From the cell containing the given text, extract its center point as [x, y] coordinate. 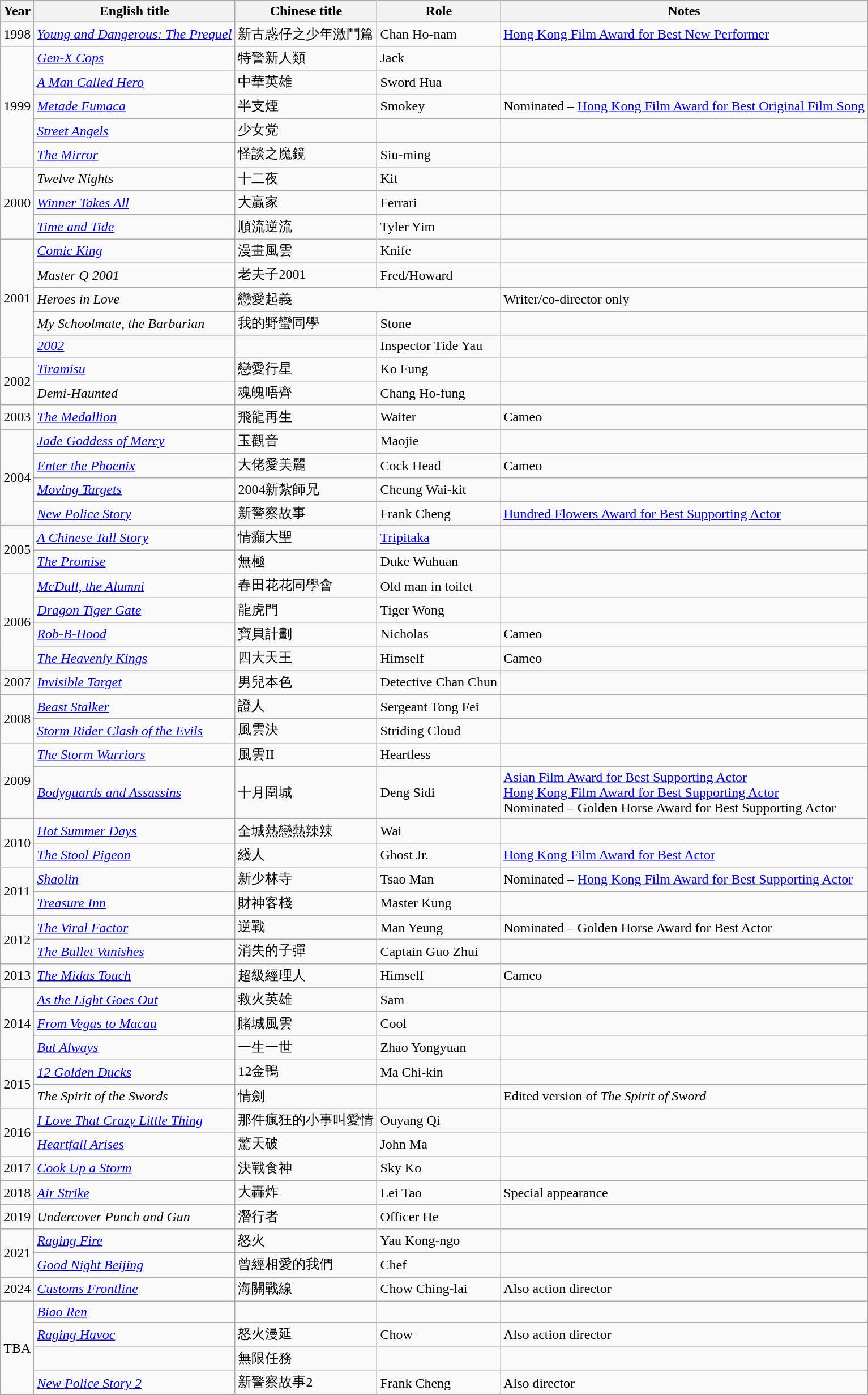
Captain Guo Zhui [439, 952]
12金鴨 [306, 1072]
Year [17, 11]
怒火漫延 [306, 1334]
John Ma [439, 1144]
怒火 [306, 1240]
2021 [17, 1253]
Waiter [439, 417]
New Police Story 2 [135, 1383]
Rob-B-Hood [135, 634]
2019 [17, 1217]
2011 [17, 891]
Young and Dangerous: The Prequel [135, 34]
But Always [135, 1048]
The Stool Pigeon [135, 855]
Ma Chi-kin [439, 1072]
The Spirit of the Swords [135, 1097]
Undercover Punch and Gun [135, 1217]
消失的子彈 [306, 952]
2024 [17, 1289]
2016 [17, 1133]
The Mirror [135, 155]
Nominated – Hong Kong Film Award for Best Supporting Actor [684, 879]
Tiger Wong [439, 611]
財神客棧 [306, 904]
老夫子2001 [306, 275]
戀愛行星 [306, 369]
A Chinese Tall Story [135, 538]
那件瘋狂的小事叫愛情 [306, 1120]
Chinese title [306, 11]
2017 [17, 1169]
Lei Tao [439, 1193]
2004 [17, 477]
Bodyguards and Assassins [135, 793]
2013 [17, 975]
Zhao Yongyuan [439, 1048]
As the Light Goes Out [135, 1000]
十月圍城 [306, 793]
The Storm Warriors [135, 754]
Gen-X Cops [135, 58]
綫人 [306, 855]
Hong Kong Film Award for Best Actor [684, 855]
Heartless [439, 754]
Hot Summer Days [135, 831]
Master Kung [439, 904]
驚天破 [306, 1144]
半支煙 [306, 106]
1998 [17, 34]
Nicholas [439, 634]
一生一世 [306, 1048]
戀愛起義 [368, 299]
Heroes in Love [135, 299]
十二夜 [306, 179]
Tyler Yim [439, 227]
I Love That Crazy Little Thing [135, 1120]
Cheung Wai-kit [439, 489]
新警察故事 [306, 514]
Role [439, 11]
Striding Cloud [439, 731]
大佬愛美麗 [306, 466]
Chef [439, 1265]
男兒本色 [306, 683]
New Police Story [135, 514]
寶貝計劃 [306, 634]
Smokey [439, 106]
Good Night Beijing [135, 1265]
English title [135, 11]
Asian Film Award for Best Supporting Actor Hong Kong Film Award for Best Supporting Actor Nominated – Golden Horse Award for Best Supporting Actor [684, 793]
Sergeant Tong Fei [439, 707]
無限任務 [306, 1359]
Master Q 2001 [135, 275]
Raging Fire [135, 1240]
Heartfall Arises [135, 1144]
The Midas Touch [135, 975]
Maojie [439, 442]
Detective Chan Chun [439, 683]
Man Yeung [439, 928]
Beast Stalker [135, 707]
我的野蠻同學 [306, 324]
Fred/Howard [439, 275]
曾經相愛的我們 [306, 1265]
少女党 [306, 130]
Stone [439, 324]
飛龍再生 [306, 417]
Treasure Inn [135, 904]
2005 [17, 549]
Chan Ho-nam [439, 34]
Jack [439, 58]
The Viral Factor [135, 928]
Nominated – Hong Kong Film Award for Best Original Film Song [684, 106]
2003 [17, 417]
2012 [17, 939]
Cook Up a Storm [135, 1169]
Raging Havoc [135, 1334]
Knife [439, 251]
超級經理人 [306, 975]
2007 [17, 683]
Writer/co-director only [684, 299]
The Promise [135, 562]
四大天王 [306, 658]
Chang Ho-fung [439, 393]
2009 [17, 780]
無極 [306, 562]
Customs Frontline [135, 1289]
A Man Called Hero [135, 83]
證人 [306, 707]
12 Golden Ducks [135, 1072]
新警察故事2 [306, 1383]
Time and Tide [135, 227]
決戰食神 [306, 1169]
Twelve Nights [135, 179]
Deng Sidi [439, 793]
Cock Head [439, 466]
Ferrari [439, 203]
新古惑仔之少年激鬥篇 [306, 34]
2004新紮師兄 [306, 489]
The Medallion [135, 417]
Inspector Tide Yau [439, 346]
春田花花同學會 [306, 586]
Officer He [439, 1217]
From Vegas to Macau [135, 1024]
Chow Ching-lai [439, 1289]
新少林寺 [306, 879]
特警新人類 [306, 58]
Hundred Flowers Award for Best Supporting Actor [684, 514]
情劍 [306, 1097]
逆戰 [306, 928]
Kit [439, 179]
1999 [17, 106]
Street Angels [135, 130]
賭城風雲 [306, 1024]
Duke Wuhuan [439, 562]
Metade Fumaca [135, 106]
Yau Kong-ngo [439, 1240]
Sam [439, 1000]
2000 [17, 203]
Tripitaka [439, 538]
2001 [17, 298]
Air Strike [135, 1193]
Tsao Man [439, 879]
The Bullet Vanishes [135, 952]
Shaolin [135, 879]
Comic King [135, 251]
The Heavenly Kings [135, 658]
中華英雄 [306, 83]
玉觀音 [306, 442]
漫畫風雲 [306, 251]
Wai [439, 831]
Chow [439, 1334]
Demi-Haunted [135, 393]
McDull, the Alumni [135, 586]
Old man in toilet [439, 586]
Dragon Tiger Gate [135, 611]
全城熱戀熱辣辣 [306, 831]
Special appearance [684, 1193]
TBA [17, 1348]
Enter the Phoenix [135, 466]
Ouyang Qi [439, 1120]
風雲決 [306, 731]
Jade Goddess of Mercy [135, 442]
龍虎門 [306, 611]
Sword Hua [439, 83]
2014 [17, 1024]
Biao Ren [135, 1312]
Notes [684, 11]
2018 [17, 1193]
2015 [17, 1084]
Invisible Target [135, 683]
Sky Ko [439, 1169]
Siu-ming [439, 155]
怪談之魔鏡 [306, 155]
Cool [439, 1024]
Ghost Jr. [439, 855]
Edited version of The Spirit of Sword [684, 1097]
2008 [17, 718]
順流逆流 [306, 227]
2010 [17, 843]
Also director [684, 1383]
My Schoolmate, the Barbarian [135, 324]
Winner Takes All [135, 203]
救火英雄 [306, 1000]
潛行者 [306, 1217]
情癲大聖 [306, 538]
大贏家 [306, 203]
Ko Fung [439, 369]
大轟炸 [306, 1193]
風雲II [306, 754]
Storm Rider Clash of the Evils [135, 731]
魂魄唔齊 [306, 393]
Nominated – Golden Horse Award for Best Actor [684, 928]
海關戰線 [306, 1289]
Hong Kong Film Award for Best New Performer [684, 34]
Moving Targets [135, 489]
Tiramisu [135, 369]
2006 [17, 622]
